From the cell containing the given text, extract its center point as (x, y) coordinate. 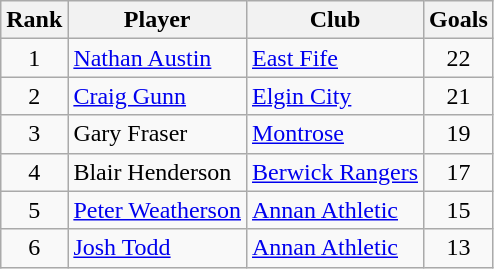
Rank (34, 20)
4 (34, 172)
Player (158, 20)
19 (459, 134)
Club (334, 20)
22 (459, 58)
Gary Fraser (158, 134)
5 (34, 210)
Josh Todd (158, 248)
Goals (459, 20)
2 (34, 96)
3 (34, 134)
Berwick Rangers (334, 172)
6 (34, 248)
Nathan Austin (158, 58)
21 (459, 96)
Peter Weatherson (158, 210)
15 (459, 210)
Elgin City (334, 96)
17 (459, 172)
13 (459, 248)
Montrose (334, 134)
Blair Henderson (158, 172)
East Fife (334, 58)
Craig Gunn (158, 96)
1 (34, 58)
